Detect which cell encompasses the target text, then output its (X, Y) center coordinate. 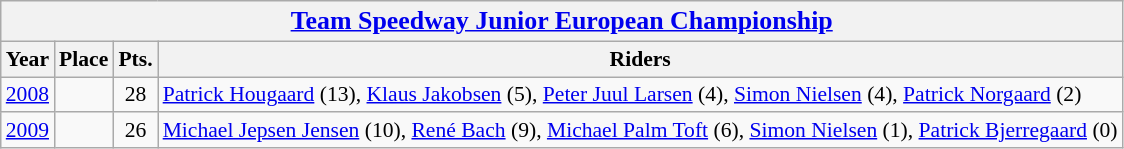
2009 (28, 131)
Riders (640, 59)
Patrick Hougaard (13), Klaus Jakobsen (5), Peter Juul Larsen (4), Simon Nielsen (4), Patrick Norgaard (2) (640, 95)
Place (84, 59)
Pts. (135, 59)
28 (135, 95)
26 (135, 131)
Team Speedway Junior European Championship (562, 21)
Year (28, 59)
Michael Jepsen Jensen (10), René Bach (9), Michael Palm Toft (6), Simon Nielsen (1), Patrick Bjerregaard (0) (640, 131)
2008 (28, 95)
